For the text-containing cell, return its midpoint in (x, y) coordinate format. 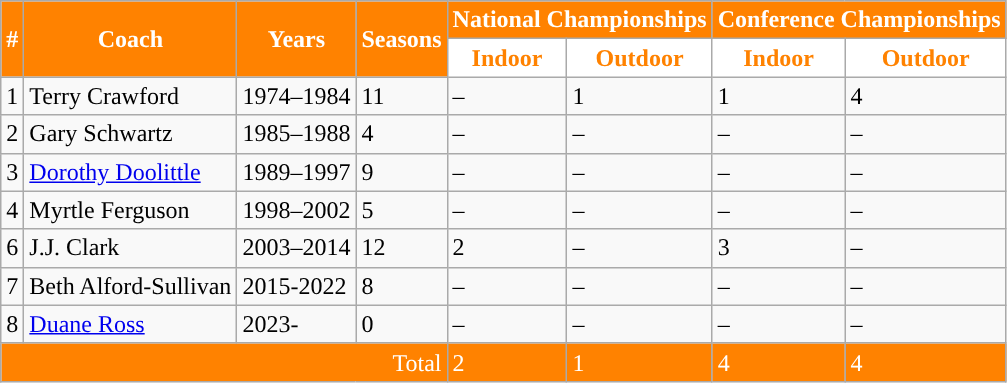
Conference Championships (859, 20)
Duane Ross (130, 324)
1998–2002 (296, 210)
Seasons (402, 39)
2015-2022 (296, 286)
2003–2014 (296, 248)
# (12, 39)
Total (224, 362)
Myrtle Ferguson (130, 210)
1985–1988 (296, 134)
0 (402, 324)
1974–1984 (296, 96)
Dorothy Doolittle (130, 172)
Terry Crawford (130, 96)
6 (12, 248)
11 (402, 96)
1989–1997 (296, 172)
National Championships (580, 20)
9 (402, 172)
Years (296, 39)
7 (12, 286)
2023- (296, 324)
5 (402, 210)
J.J. Clark (130, 248)
12 (402, 248)
Beth Alford-Sullivan (130, 286)
Coach (130, 39)
Gary Schwartz (130, 134)
